Return [X, Y] of the center of cell containing provided text 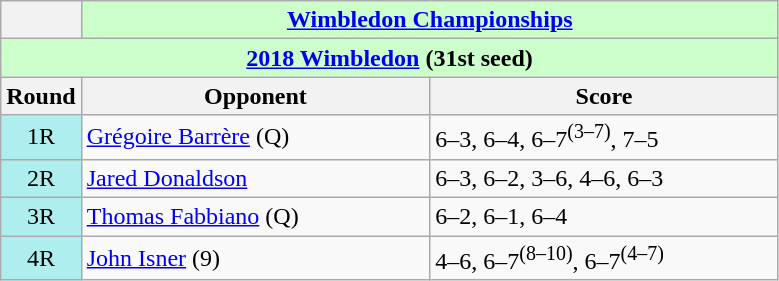
6–3, 6–4, 6–7(3–7), 7–5 [604, 138]
2018 Wimbledon (31st seed) [390, 58]
Jared Donaldson [256, 178]
6–2, 6–1, 6–4 [604, 217]
4–6, 6–7(8–10), 6–7(4–7) [604, 258]
4R [41, 258]
Opponent [256, 96]
Round [41, 96]
Thomas Fabbiano (Q) [256, 217]
Wimbledon Championships [430, 20]
John Isner (9) [256, 258]
Grégoire Barrère (Q) [256, 138]
2R [41, 178]
6–3, 6–2, 3–6, 4–6, 6–3 [604, 178]
3R [41, 217]
1R [41, 138]
Score [604, 96]
